Pinpoint the cell where the given text exists, returning its [x, y] midpoint coordinate. 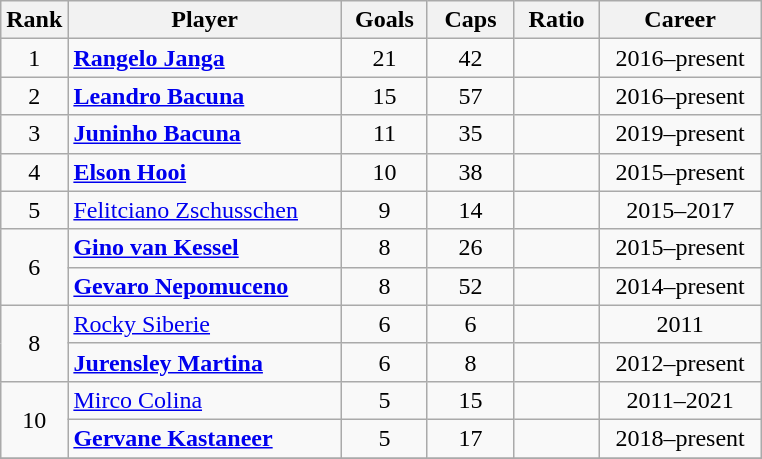
Player [205, 20]
Caps [470, 20]
35 [470, 134]
Juninho Bacuna [205, 134]
2011 [680, 324]
Gervane Kastaneer [205, 438]
3 [34, 134]
2014–present [680, 286]
2019–present [680, 134]
2018–present [680, 438]
52 [470, 286]
21 [384, 58]
17 [470, 438]
Career [680, 20]
2015–2017 [680, 210]
14 [470, 210]
4 [34, 172]
Rocky Siberie [205, 324]
2 [34, 96]
Felitciano Zschusschen [205, 210]
Ratio [557, 20]
38 [470, 172]
26 [470, 248]
Elson Hooi [205, 172]
Mirco Colina [205, 400]
Jurensley Martina [205, 362]
9 [384, 210]
11 [384, 134]
2012–present [680, 362]
Rank [34, 20]
1 [34, 58]
2011–2021 [680, 400]
Leandro Bacuna [205, 96]
Gino van Kessel [205, 248]
57 [470, 96]
42 [470, 58]
Gevaro Nepomuceno [205, 286]
Goals [384, 20]
Rangelo Janga [205, 58]
